Locate the cell with the specified text and output its [X, Y] center coordinate. 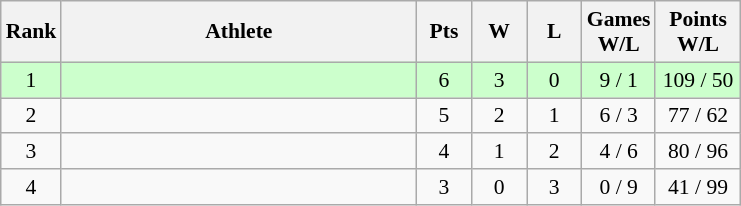
6 [444, 80]
PointsW/L [698, 32]
6 / 3 [619, 116]
41 / 99 [698, 187]
5 [444, 116]
Athlete [238, 32]
0 / 9 [619, 187]
109 / 50 [698, 80]
80 / 96 [698, 152]
Pts [444, 32]
Rank [32, 32]
4 / 6 [619, 152]
9 / 1 [619, 80]
L [554, 32]
GamesW/L [619, 32]
77 / 62 [698, 116]
W [500, 32]
